Detect which cell encompasses the target text, then output its (x, y) center coordinate. 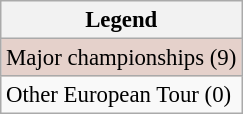
Other European Tour (0) (122, 95)
Major championships (9) (122, 58)
Legend (122, 20)
